From the cell containing the given text, extract its center point as [X, Y] coordinate. 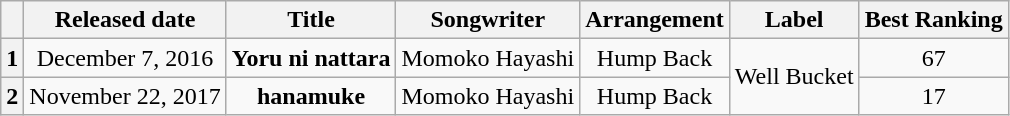
Songwriter [488, 20]
1 [12, 58]
November 22, 2017 [125, 96]
Arrangement [655, 20]
Label [794, 20]
Title [311, 20]
2 [12, 96]
Yoru ni nattara [311, 58]
17 [934, 96]
Well Bucket [794, 77]
hanamuke [311, 96]
December 7, 2016 [125, 58]
67 [934, 58]
Released date [125, 20]
Best Ranking [934, 20]
